Identify which cell holds the provided text, then report its [X, Y] central coordinate. 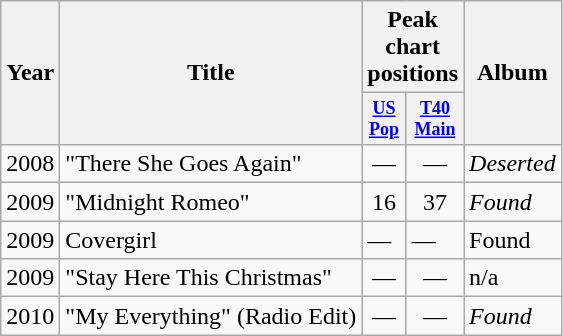
2010 [30, 316]
USPop [384, 119]
T40 Main [434, 119]
"There She Goes Again" [211, 164]
Album [513, 73]
2008 [30, 164]
Peak chart positions [413, 47]
"My Everything" (Radio Edit) [211, 316]
"Stay Here This Christmas" [211, 278]
Covergirl [211, 240]
Year [30, 73]
Deserted [513, 164]
"Midnight Romeo" [211, 202]
37 [434, 202]
Title [211, 73]
n/a [513, 278]
16 [384, 202]
